Identify which cell holds the provided text, then report its (x, y) central coordinate. 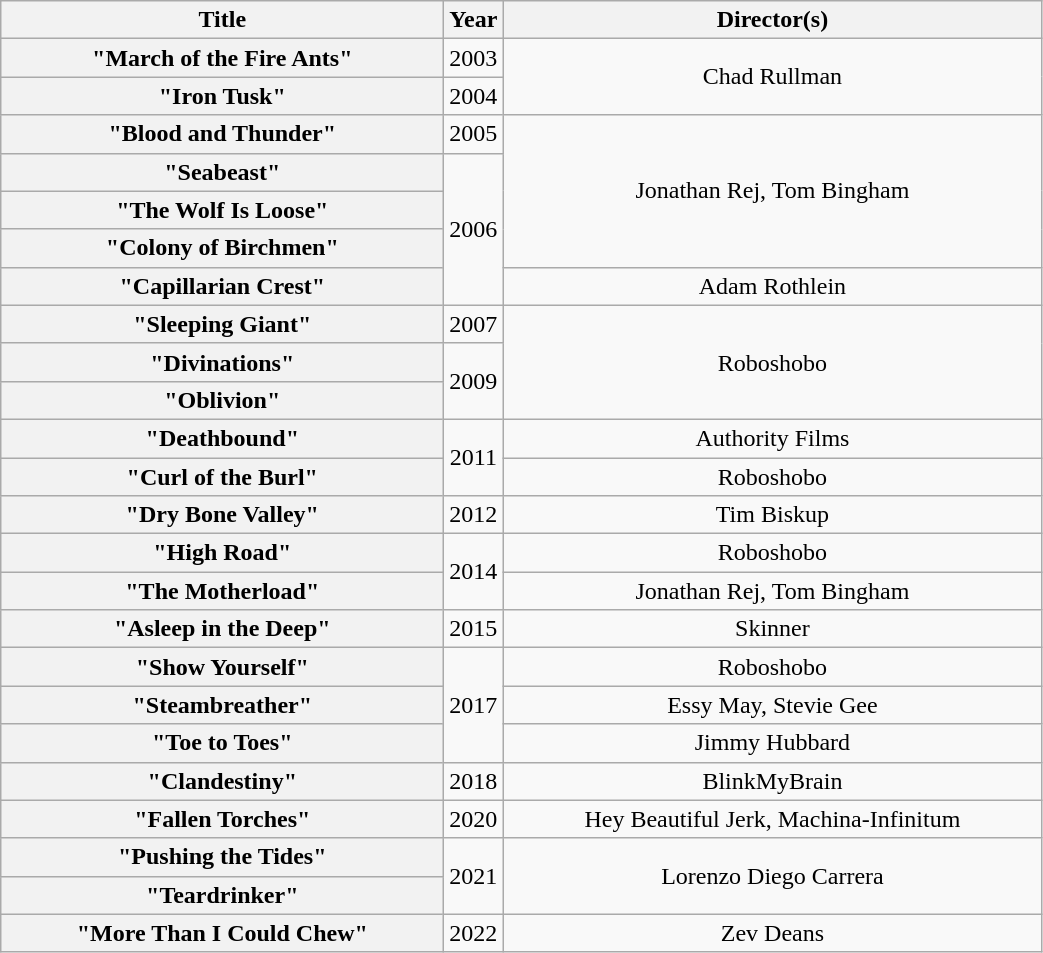
"Divinations" (222, 362)
Tim Biskup (772, 515)
BlinkMyBrain (772, 781)
"Pushing the Tides" (222, 857)
Title (222, 20)
Zev Deans (772, 933)
2009 (474, 381)
"Sleeping Giant" (222, 324)
2015 (474, 629)
"Curl of the Burl" (222, 477)
"Capillarian Crest" (222, 286)
2011 (474, 457)
2007 (474, 324)
"March of the Fire Ants" (222, 58)
"Teardrinker" (222, 895)
Adam Rothlein (772, 286)
"The Motherload" (222, 591)
2017 (474, 705)
Director(s) (772, 20)
"Asleep in the Deep" (222, 629)
2003 (474, 58)
"Steambreather" (222, 705)
Jimmy Hubbard (772, 743)
"Clandestiny" (222, 781)
2012 (474, 515)
Year (474, 20)
Lorenzo Diego Carrera (772, 876)
2021 (474, 876)
"Seabeast" (222, 172)
2022 (474, 933)
"Iron Tusk" (222, 96)
"Show Yourself" (222, 667)
2006 (474, 229)
2014 (474, 572)
"More Than I Could Chew" (222, 933)
"Blood and Thunder" (222, 134)
"The Wolf Is Loose" (222, 210)
Authority Films (772, 438)
"Toe to Toes" (222, 743)
"Colony of Birchmen" (222, 248)
2005 (474, 134)
2020 (474, 819)
Hey Beautiful Jerk, Machina-Infinitum (772, 819)
Chad Rullman (772, 77)
2004 (474, 96)
"High Road" (222, 553)
"Fallen Torches" (222, 819)
2018 (474, 781)
Essy May, Stevie Gee (772, 705)
Skinner (772, 629)
"Dry Bone Valley" (222, 515)
"Oblivion" (222, 400)
"Deathbound" (222, 438)
